Search for the cell housing the specified text and yield its (X, Y) center coordinate. 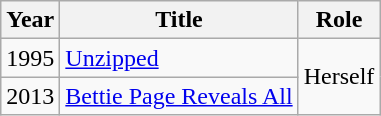
Unzipped (179, 58)
Role (339, 20)
2013 (30, 96)
Title (179, 20)
Herself (339, 77)
Year (30, 20)
1995 (30, 58)
Bettie Page Reveals All (179, 96)
